Return [X, Y] of the center of cell containing provided text 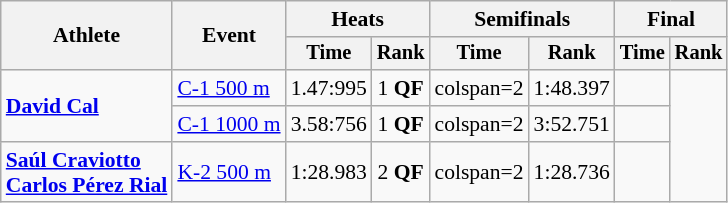
C-1 1000 m [228, 124]
K-2 500 m [228, 172]
3.58:756 [329, 124]
1:28.736 [572, 172]
1.47:995 [329, 88]
1:28.983 [329, 172]
Semifinals [522, 19]
David Cal [87, 106]
3:52.751 [572, 124]
Heats [358, 19]
Final [671, 19]
2 QF [401, 172]
Saúl Craviotto Carlos Pérez Rial [87, 172]
Event [228, 36]
1:48.397 [572, 88]
Athlete [87, 36]
C-1 500 m [228, 88]
